Provide the (x, y) coordinate of the cell's center where the given text is located.  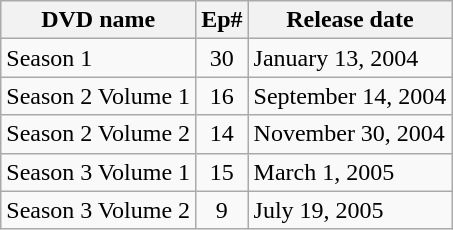
January 13, 2004 (350, 58)
9 (222, 210)
November 30, 2004 (350, 134)
Season 1 (98, 58)
Release date (350, 20)
September 14, 2004 (350, 96)
Season 2 Volume 1 (98, 96)
Season 3 Volume 1 (98, 172)
16 (222, 96)
Season 3 Volume 2 (98, 210)
July 19, 2005 (350, 210)
Season 2 Volume 2 (98, 134)
DVD name (98, 20)
30 (222, 58)
March 1, 2005 (350, 172)
Ep# (222, 20)
15 (222, 172)
14 (222, 134)
